Capture the cell that displays the provided text and extract its (x, y) central coordinate. 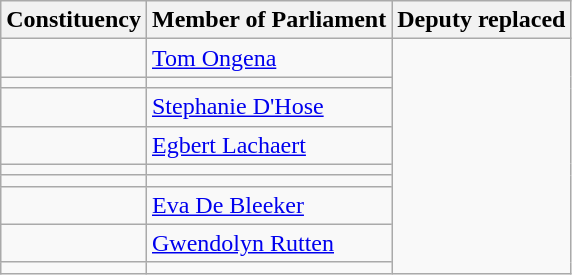
Eva De Bleeker (268, 205)
Deputy replaced (482, 20)
Gwendolyn Rutten (268, 243)
Constituency (74, 20)
Stephanie D'Hose (268, 107)
Egbert Lachaert (268, 145)
Tom Ongena (268, 58)
Member of Parliament (268, 20)
